Find where the given text appears and provide that cell's center as [x, y] coordinate. 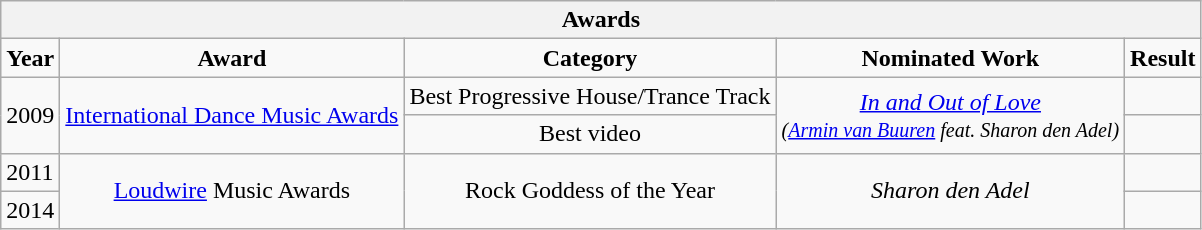
Year [30, 58]
2009 [30, 115]
Award [232, 58]
Best video [590, 134]
International Dance Music Awards [232, 115]
2011 [30, 172]
Best Progressive House/Trance Track [590, 96]
Sharon den Adel [950, 191]
Rock Goddess of the Year [590, 191]
2014 [30, 210]
Nominated Work [950, 58]
In and Out of Love(Armin van Buuren feat. Sharon den Adel) [950, 115]
Loudwire Music Awards [232, 191]
Category [590, 58]
Awards [601, 20]
Result [1163, 58]
